Capture the cell that displays the provided text and extract its [X, Y] central coordinate. 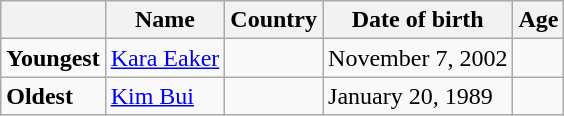
January 20, 1989 [418, 96]
Country [274, 20]
Age [538, 20]
Oldest [53, 96]
November 7, 2002 [418, 58]
Date of birth [418, 20]
Kim Bui [165, 96]
Youngest [53, 58]
Name [165, 20]
Kara Eaker [165, 58]
